Find where the given text appears and provide that cell's center as [X, Y] coordinate. 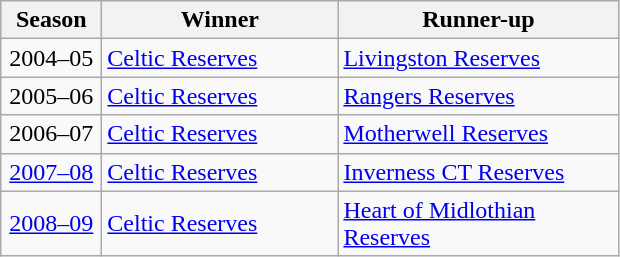
2004–05 [52, 58]
2005–06 [52, 96]
Livingston Reserves [478, 58]
Motherwell Reserves [478, 134]
2008–09 [52, 224]
Heart of Midlothian Reserves [478, 224]
2006–07 [52, 134]
Runner-up [478, 20]
Winner [220, 20]
Season [52, 20]
Rangers Reserves [478, 96]
Inverness CT Reserves [478, 172]
2007–08 [52, 172]
